Pinpoint the cell where the given text exists, returning its (X, Y) midpoint coordinate. 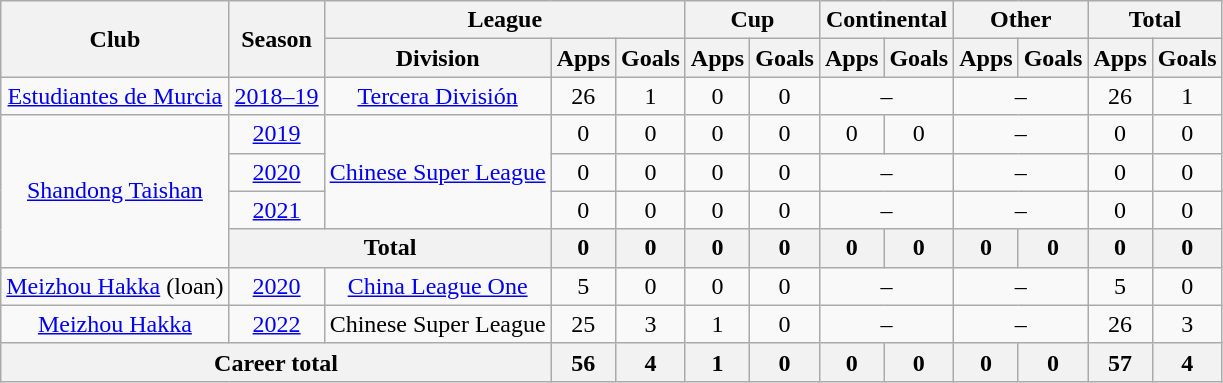
2022 (276, 324)
League (504, 20)
Estudiantes de Murcia (115, 96)
57 (1120, 362)
2021 (276, 210)
Division (438, 58)
2019 (276, 134)
25 (583, 324)
Career total (276, 362)
2018–19 (276, 96)
Shandong Taishan (115, 191)
Club (115, 39)
Other (1021, 20)
Meizhou Hakka (loan) (115, 286)
China League One (438, 286)
56 (583, 362)
Tercera División (438, 96)
Continental (886, 20)
Cup (752, 20)
Season (276, 39)
Meizhou Hakka (115, 324)
